For the text-containing cell, return its midpoint in [X, Y] coordinate format. 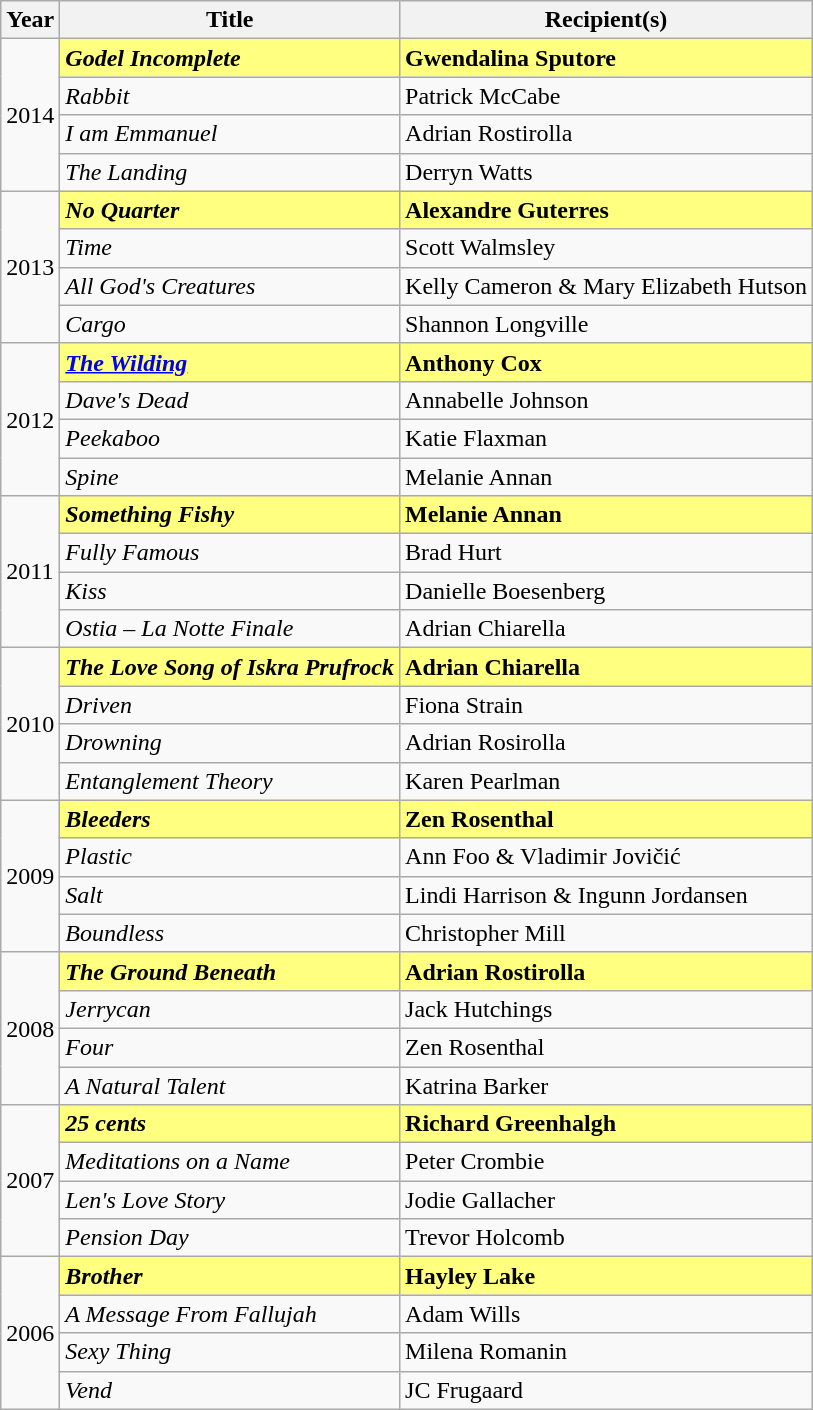
Christopher Mill [606, 933]
Lindi Harrison & Ingunn Jordansen [606, 895]
Hayley Lake [606, 1276]
Sexy Thing [230, 1352]
Ostia – La Notte Finale [230, 629]
Jerrycan [230, 1009]
Annabelle Johnson [606, 400]
Scott Walmsley [606, 248]
The Landing [230, 172]
Adam Wills [606, 1314]
JC Frugaard [606, 1390]
Peekaboo [230, 438]
Fully Famous [230, 553]
Anthony Cox [606, 362]
The Wilding [230, 362]
No Quarter [230, 210]
Brad Hurt [606, 553]
2006 [30, 1333]
25 cents [230, 1124]
Shannon Longville [606, 324]
Year [30, 20]
Ann Foo & Vladimir Jovičić [606, 857]
Gwendalina Sputore [606, 58]
2012 [30, 419]
All God's Creatures [230, 286]
Katie Flaxman [606, 438]
Driven [230, 705]
Godel Incomplete [230, 58]
2011 [30, 572]
2007 [30, 1181]
Entanglement Theory [230, 781]
Dave's Dead [230, 400]
Danielle Boesenberg [606, 591]
Time [230, 248]
Patrick McCabe [606, 96]
The Love Song of Iskra Prufrock [230, 667]
Pension Day [230, 1238]
Karen Pearlman [606, 781]
Rabbit [230, 96]
Brother [230, 1276]
Drowning [230, 743]
Title [230, 20]
Plastic [230, 857]
Spine [230, 477]
Something Fishy [230, 515]
Bleeders [230, 819]
Alexandre Guterres [606, 210]
Peter Crombie [606, 1162]
I am Emmanuel [230, 134]
Recipient(s) [606, 20]
Kelly Cameron & Mary Elizabeth Hutson [606, 286]
Fiona Strain [606, 705]
2008 [30, 1028]
Salt [230, 895]
Kiss [230, 591]
Milena Romanin [606, 1352]
2010 [30, 724]
A Message From Fallujah [230, 1314]
Jodie Gallacher [606, 1200]
2013 [30, 267]
Derryn Watts [606, 172]
Meditations on a Name [230, 1162]
Trevor Holcomb [606, 1238]
Vend [230, 1390]
The Ground Beneath [230, 971]
Boundless [230, 933]
Richard Greenhalgh [606, 1124]
Cargo [230, 324]
Adrian Rosirolla [606, 743]
Katrina Barker [606, 1085]
2009 [30, 876]
Four [230, 1047]
2014 [30, 115]
Len's Love Story [230, 1200]
A Natural Talent [230, 1085]
Jack Hutchings [606, 1009]
